Search for the cell housing the specified text and yield its (x, y) center coordinate. 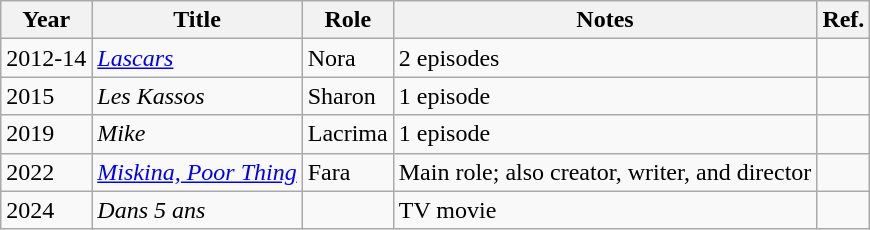
TV movie (605, 210)
Miskina, Poor Thing (197, 172)
2015 (46, 96)
2 episodes (605, 58)
Les Kassos (197, 96)
Fara (348, 172)
Lacrima (348, 134)
Lascars (197, 58)
Sharon (348, 96)
Dans 5 ans (197, 210)
Main role; also creator, writer, and director (605, 172)
2022 (46, 172)
Year (46, 20)
2024 (46, 210)
Ref. (844, 20)
Nora (348, 58)
2012-14 (46, 58)
2019 (46, 134)
Title (197, 20)
Notes (605, 20)
Mike (197, 134)
Role (348, 20)
